Extract the (x, y) coordinate from the center of the cell holding the provided text.  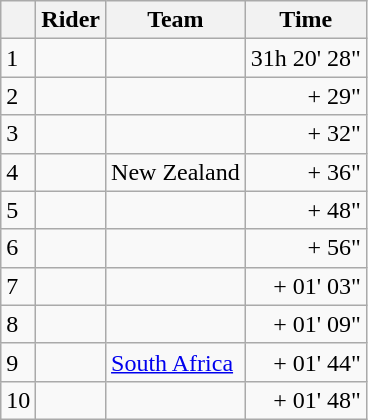
31h 20' 28" (306, 58)
+ 01' 48" (306, 400)
+ 01' 09" (306, 324)
+ 01' 44" (306, 362)
1 (18, 58)
Team (176, 20)
Rider (71, 20)
2 (18, 96)
+ 56" (306, 248)
8 (18, 324)
6 (18, 248)
+ 01' 03" (306, 286)
+ 36" (306, 172)
3 (18, 134)
+ 48" (306, 210)
7 (18, 286)
South Africa (176, 362)
9 (18, 362)
Time (306, 20)
New Zealand (176, 172)
5 (18, 210)
10 (18, 400)
4 (18, 172)
+ 29" (306, 96)
+ 32" (306, 134)
